Detect which cell encompasses the target text, then output its (X, Y) center coordinate. 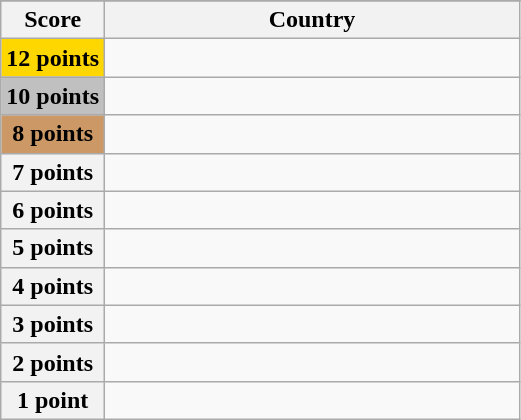
10 points (53, 96)
Country (312, 20)
5 points (53, 248)
6 points (53, 210)
8 points (53, 134)
Score (53, 20)
4 points (53, 286)
1 point (53, 400)
12 points (53, 58)
3 points (53, 324)
2 points (53, 362)
7 points (53, 172)
